Provide the [X, Y] coordinate of the cell's center where the given text is located.  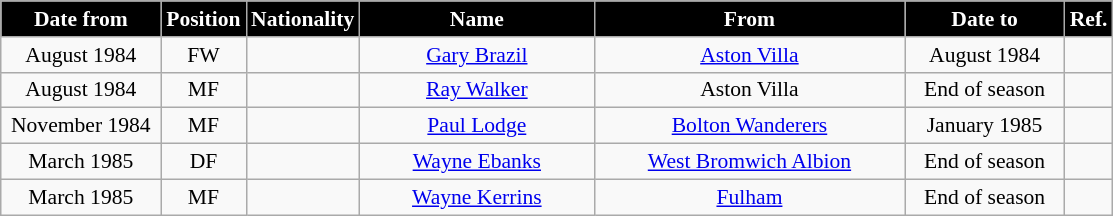
Wayne Kerrins [476, 197]
Name [476, 19]
January 1985 [985, 126]
Nationality [302, 19]
Ray Walker [476, 90]
From [749, 19]
Bolton Wanderers [749, 126]
Date from [81, 19]
Wayne Ebanks [476, 162]
West Bromwich Albion [749, 162]
FW [204, 55]
Paul Lodge [476, 126]
Position [204, 19]
Date to [985, 19]
November 1984 [81, 126]
DF [204, 162]
Fulham [749, 197]
Ref. [1089, 19]
Gary Brazil [476, 55]
